Search for the cell housing the specified text and yield its (X, Y) center coordinate. 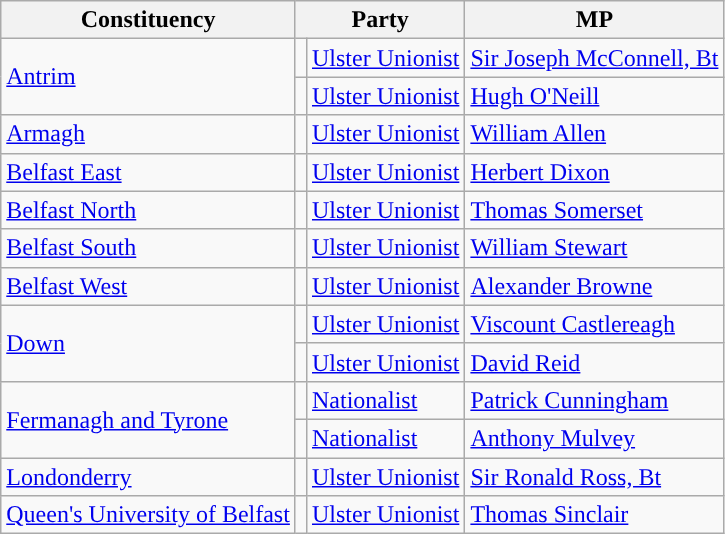
Constituency (148, 20)
Down (148, 343)
Queen's University of Belfast (148, 515)
Belfast South (148, 248)
MP (594, 20)
Alexander Browne (594, 286)
Belfast West (148, 286)
Viscount Castlereagh (594, 324)
Party (380, 20)
Herbert Dixon (594, 172)
Patrick Cunningham (594, 400)
Thomas Somerset (594, 210)
Fermanagh and Tyrone (148, 419)
Anthony Mulvey (594, 438)
David Reid (594, 362)
William Stewart (594, 248)
Armagh (148, 134)
Sir Ronald Ross, Bt (594, 477)
Belfast East (148, 172)
Sir Joseph McConnell, Bt (594, 58)
Thomas Sinclair (594, 515)
William Allen (594, 134)
Londonderry (148, 477)
Antrim (148, 77)
Belfast North (148, 210)
Hugh O'Neill (594, 96)
